Extract the [X, Y] coordinate from the center of the cell holding the provided text.  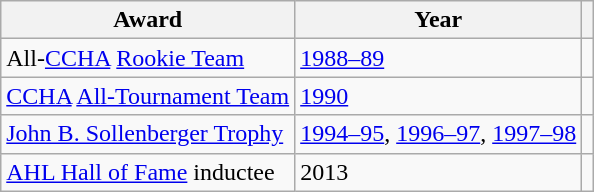
1988–89 [438, 58]
AHL Hall of Fame inductee [148, 172]
1994–95, 1996–97, 1997–98 [438, 134]
All-CCHA Rookie Team [148, 58]
1990 [438, 96]
CCHA All-Tournament Team [148, 96]
John B. Sollenberger Trophy [148, 134]
Year [438, 20]
2013 [438, 172]
Award [148, 20]
